Identify which cell holds the provided text, then report its (X, Y) central coordinate. 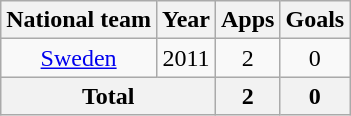
Apps (248, 20)
2011 (186, 58)
National team (79, 20)
Sweden (79, 58)
Total (108, 96)
Goals (315, 20)
Year (186, 20)
